Output the (X, Y) coordinate of the center of the cell containing the given text.  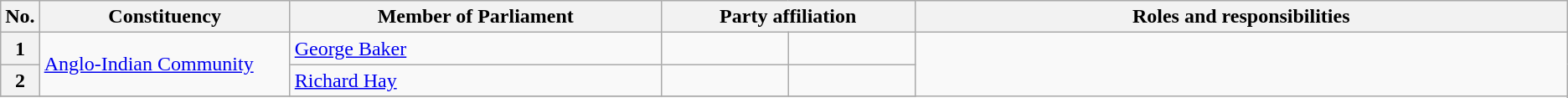
George Baker (476, 49)
Richard Hay (476, 80)
Roles and responsibilities (1241, 17)
No. (20, 17)
Party affiliation (787, 17)
2 (20, 80)
Anglo-Indian Community (164, 64)
Member of Parliament (476, 17)
Constituency (164, 17)
1 (20, 49)
